Locate the cell with the specified text and output its (X, Y) center coordinate. 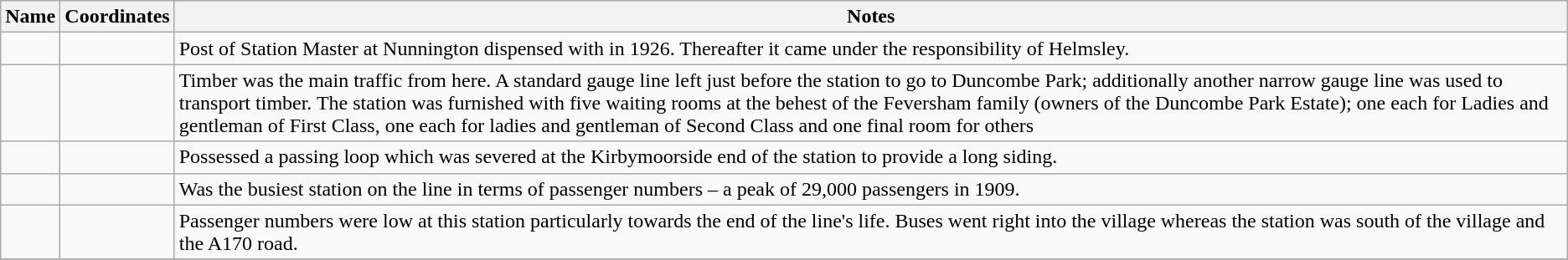
Was the busiest station on the line in terms of passenger numbers – a peak of 29,000 passengers in 1909. (871, 189)
Notes (871, 17)
Post of Station Master at Nunnington dispensed with in 1926. Thereafter it came under the responsibility of Helmsley. (871, 48)
Coordinates (117, 17)
Name (30, 17)
Possessed a passing loop which was severed at the Kirbymoorside end of the station to provide a long siding. (871, 157)
